Return [X, Y] of the center of cell containing provided text 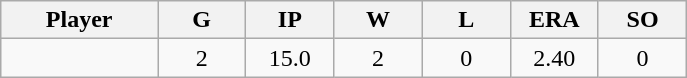
G [202, 20]
Player [80, 20]
W [378, 20]
L [466, 20]
15.0 [290, 58]
SO [642, 20]
IP [290, 20]
ERA [554, 20]
2.40 [554, 58]
